From the cell containing the given text, extract its center point as [X, Y] coordinate. 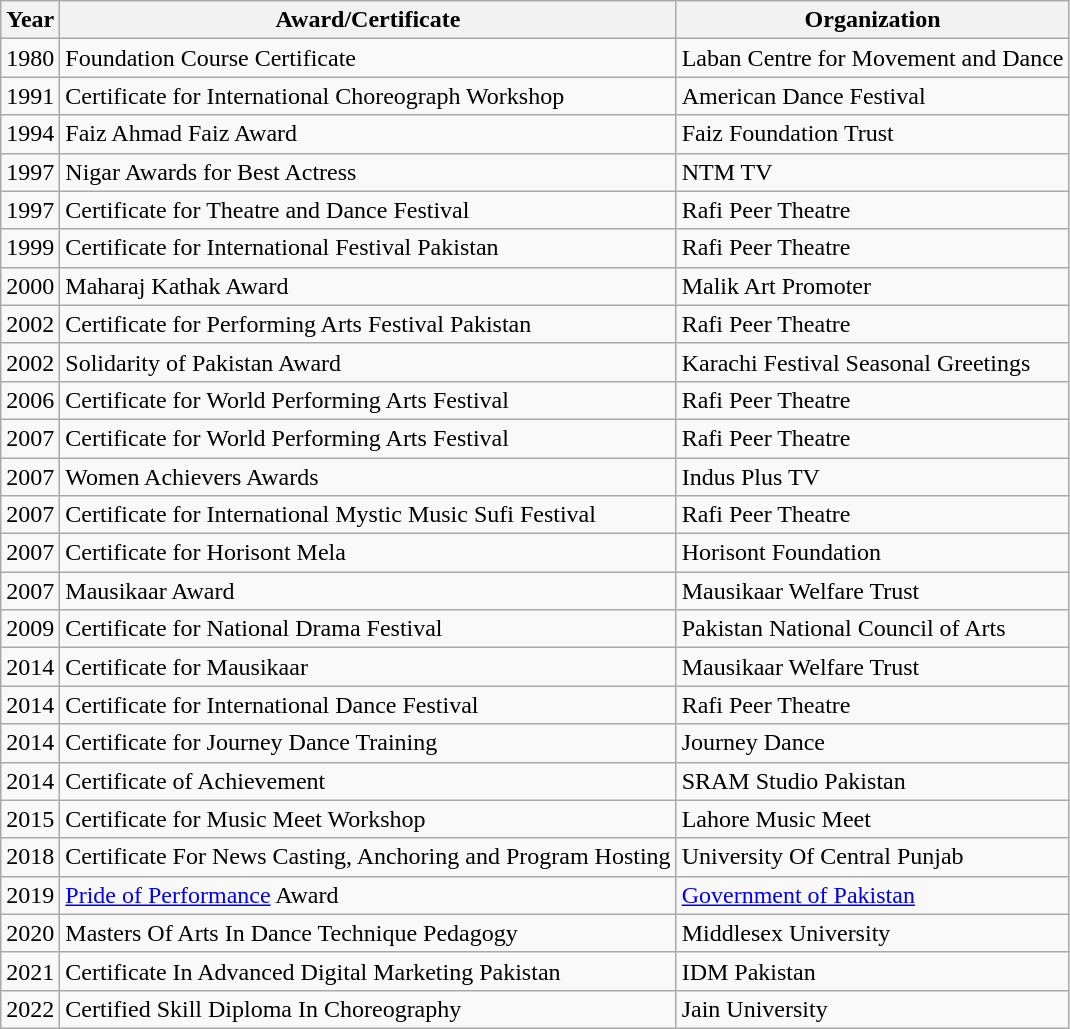
Pakistan National Council of Arts [872, 629]
IDM Pakistan [872, 971]
Faiz Foundation Trust [872, 134]
Solidarity of Pakistan Award [368, 362]
Journey Dance [872, 743]
Karachi Festival Seasonal Greetings [872, 362]
Certificate for Mausikaar [368, 667]
NTM TV [872, 172]
American Dance Festival [872, 96]
Certificate for International Mystic Music Sufi Festival [368, 515]
Masters Of Arts In Dance Technique Pedagogy [368, 933]
Pride of Performance Award [368, 895]
Indus Plus TV [872, 477]
Certificate for International Festival Pakistan [368, 248]
Certificate for International Choreograph Workshop [368, 96]
Nigar Awards for Best Actress [368, 172]
Malik Art Promoter [872, 286]
1980 [30, 58]
Horisont Foundation [872, 553]
Lahore Music Meet [872, 819]
2019 [30, 895]
2015 [30, 819]
Year [30, 20]
2021 [30, 971]
2022 [30, 1009]
Women Achievers Awards [368, 477]
Certificate for International Dance Festival [368, 705]
Organization [872, 20]
2018 [30, 857]
2009 [30, 629]
Certificate for Music Meet Workshop [368, 819]
Certificate For News Casting, Anchoring and Program Hosting [368, 857]
Certificate for Journey Dance Training [368, 743]
Certificate In Advanced Digital Marketing Pakistan [368, 971]
1994 [30, 134]
Certified Skill Diploma In Choreography [368, 1009]
1991 [30, 96]
Government of Pakistan [872, 895]
Jain University [872, 1009]
Faiz Ahmad Faiz Award [368, 134]
SRAM Studio Pakistan [872, 781]
Award/Certificate [368, 20]
Foundation Course Certificate [368, 58]
Certificate for National Drama Festival [368, 629]
Laban Centre for Movement and Dance [872, 58]
2020 [30, 933]
Middlesex University [872, 933]
Certificate for Horisont Mela [368, 553]
Certificate for Theatre and Dance Festival [368, 210]
2006 [30, 400]
2000 [30, 286]
1999 [30, 248]
Certificate for Performing Arts Festival Pakistan [368, 324]
Maharaj Kathak Award [368, 286]
Certificate of Achievement [368, 781]
Mausikaar Award [368, 591]
University Of Central Punjab [872, 857]
